Determine the (X, Y) coordinate at the center of the cell enclosing the given text.  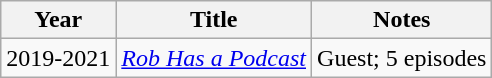
Guest; 5 episodes (402, 58)
Rob Has a Podcast (214, 58)
2019-2021 (58, 58)
Year (58, 20)
Title (214, 20)
Notes (402, 20)
